Pinpoint the cell where the given text exists, returning its [X, Y] midpoint coordinate. 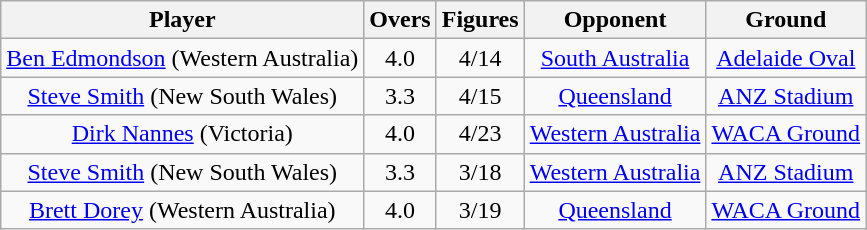
4/15 [480, 96]
4/14 [480, 58]
Overs [400, 20]
Ben Edmondson (Western Australia) [182, 58]
Adelaide Oval [786, 58]
Dirk Nannes (Victoria) [182, 134]
Brett Dorey (Western Australia) [182, 210]
Player [182, 20]
3/18 [480, 172]
Figures [480, 20]
4/23 [480, 134]
Opponent [615, 20]
Ground [786, 20]
South Australia [615, 58]
3/19 [480, 210]
